Identify which cell holds the provided text, then report its [X, Y] central coordinate. 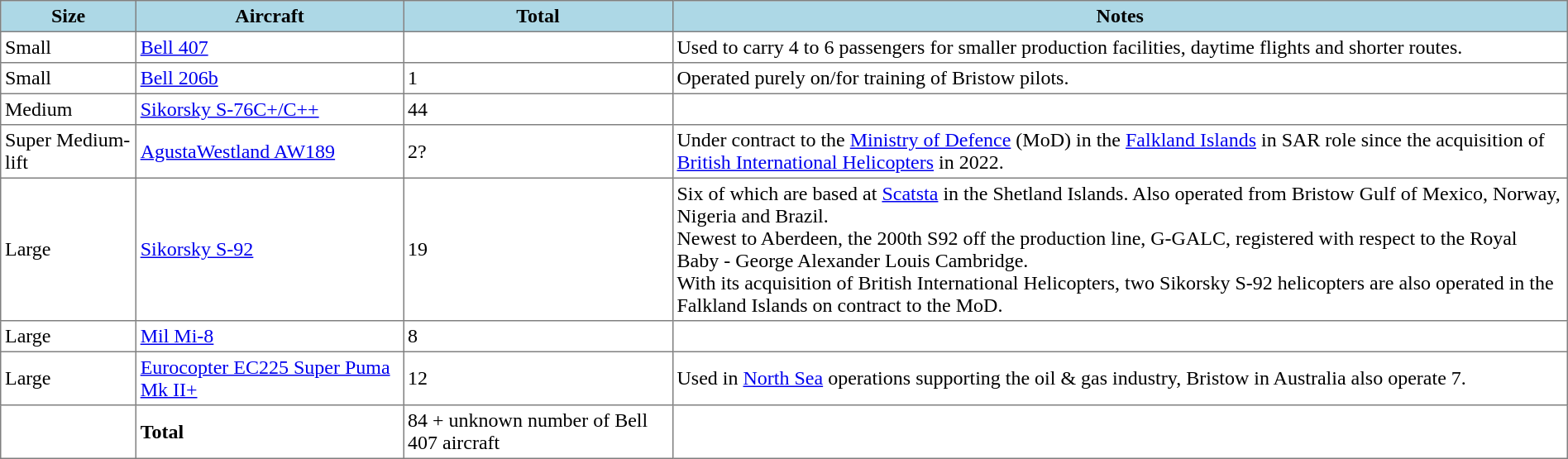
Mil Mi-8 [270, 337]
Size [69, 17]
Used in North Sea operations supporting the oil & gas industry, Bristow in Australia also operate 7. [1120, 378]
19 [538, 249]
Notes [1120, 17]
Bell 206b [270, 79]
Used to carry 4 to 6 passengers for smaller production facilities, daytime flights and shorter routes. [1120, 47]
Super Medium-lift [69, 151]
AgustaWestland AW189 [270, 151]
Medium [69, 109]
8 [538, 337]
Operated purely on/for training of Bristow pilots. [1120, 79]
44 [538, 109]
Sikorsky S-76C+/C++ [270, 109]
Aircraft [270, 17]
12 [538, 378]
Sikorsky S-92 [270, 249]
2? [538, 151]
84 + unknown number of Bell 407 aircraft [538, 432]
Bell 407 [270, 47]
Eurocopter EC225 Super Puma Mk II+ [270, 378]
1 [538, 79]
